Detect which cell encompasses the target text, then output its [X, Y] center coordinate. 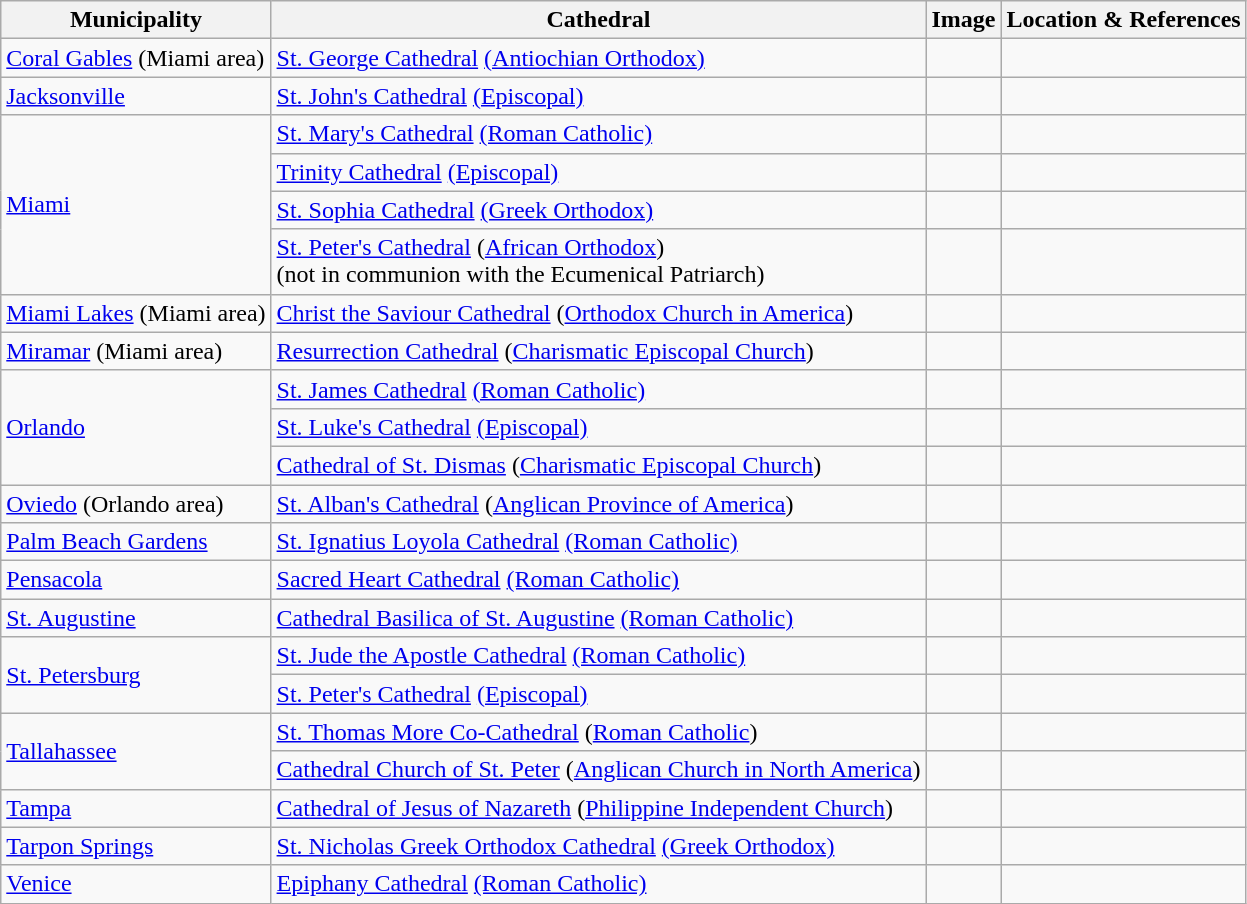
St. George Cathedral (Antiochian Orthodox) [598, 58]
Cathedral Basilica of St. Augustine (Roman Catholic) [598, 618]
Location & References [1124, 20]
St. Sophia Cathedral (Greek Orthodox) [598, 210]
Miami Lakes (Miami area) [136, 313]
St. Jude the Apostle Cathedral (Roman Catholic) [598, 656]
Image [964, 20]
Pensacola [136, 580]
Miami [136, 204]
St. Luke's Cathedral (Episcopal) [598, 427]
Cathedral of St. Dismas (Charismatic Episcopal Church) [598, 465]
Trinity Cathedral (Episcopal) [598, 172]
Orlando [136, 427]
Resurrection Cathedral (Charismatic Episcopal Church) [598, 351]
Cathedral of Jesus of Nazareth (Philippine Independent Church) [598, 808]
Palm Beach Gardens [136, 542]
Oviedo (Orlando area) [136, 503]
St. Thomas More Co-Cathedral (Roman Catholic) [598, 732]
Sacred Heart Cathedral (Roman Catholic) [598, 580]
St. Mary's Cathedral (Roman Catholic) [598, 134]
Epiphany Cathedral (Roman Catholic) [598, 884]
Municipality [136, 20]
St. Peter's Cathedral (Episcopal) [598, 694]
St. Nicholas Greek Orthodox Cathedral (Greek Orthodox) [598, 846]
Cathedral [598, 20]
Cathedral Church of St. Peter (Anglican Church in North America) [598, 770]
St. Petersburg [136, 675]
Christ the Saviour Cathedral (Orthodox Church in America) [598, 313]
St. Alban's Cathedral (Anglican Province of America) [598, 503]
Jacksonville [136, 96]
St. Ignatius Loyola Cathedral (Roman Catholic) [598, 542]
Miramar (Miami area) [136, 351]
Tallahassee [136, 751]
St. James Cathedral (Roman Catholic) [598, 389]
Coral Gables (Miami area) [136, 58]
Venice [136, 884]
St. John's Cathedral (Episcopal) [598, 96]
Tampa [136, 808]
St. Peter's Cathedral (African Orthodox)(not in communion with the Ecumenical Patriarch) [598, 262]
Tarpon Springs [136, 846]
St. Augustine [136, 618]
